Determine the [X, Y] coordinate at the center of the cell enclosing the given text.  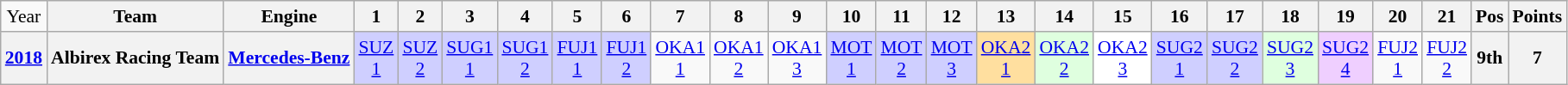
11 [901, 16]
14 [1064, 16]
FUJ21 [1398, 58]
5 [576, 16]
8 [739, 16]
Mercedes-Benz [288, 58]
2 [419, 16]
21 [1446, 16]
Pos [1489, 16]
9 [797, 16]
FUJ22 [1446, 58]
MOT3 [952, 58]
12 [952, 16]
SUG11 [469, 58]
FUJ11 [576, 58]
Engine [288, 16]
OKA22 [1064, 58]
FUJ12 [627, 58]
OKA11 [680, 58]
SUG12 [525, 58]
20 [1398, 16]
4 [525, 16]
SUG24 [1345, 58]
Year [24, 16]
9th [1489, 58]
MOT1 [851, 58]
18 [1290, 16]
OKA13 [797, 58]
Points [1538, 16]
1 [376, 16]
SUG22 [1235, 58]
19 [1345, 16]
15 [1123, 16]
SUZ2 [419, 58]
Albirex Racing Team [135, 58]
3 [469, 16]
OKA23 [1123, 58]
OKA12 [739, 58]
6 [627, 16]
OKA21 [1006, 58]
Team [135, 16]
16 [1180, 16]
10 [851, 16]
SUZ1 [376, 58]
2018 [24, 58]
SUG23 [1290, 58]
SUG21 [1180, 58]
13 [1006, 16]
MOT2 [901, 58]
17 [1235, 16]
